From the cell containing the given text, extract its center point as [X, Y] coordinate. 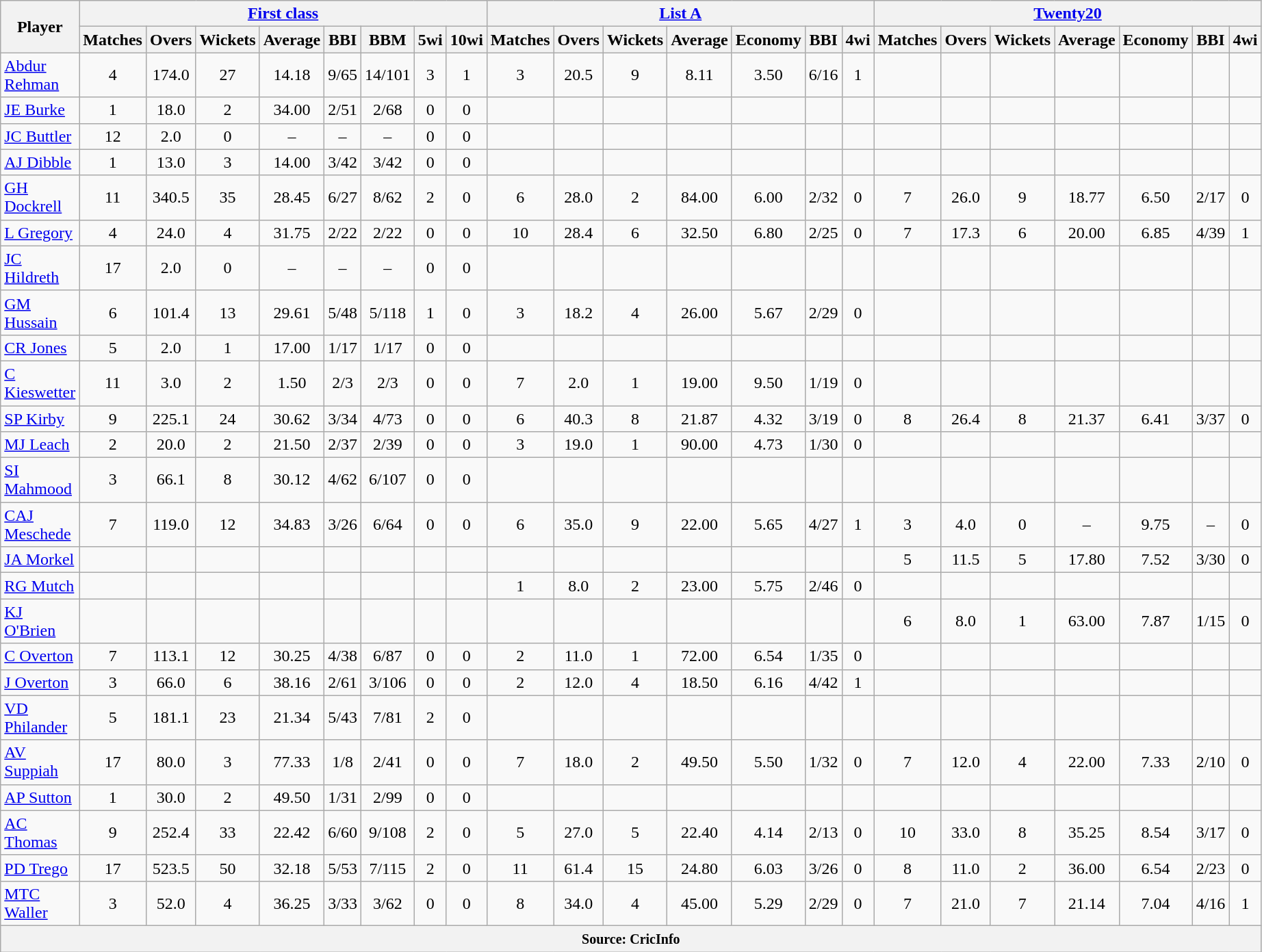
34.00 [292, 110]
GM Hussain [40, 312]
11.5 [966, 560]
BBM [387, 40]
26.4 [966, 418]
VD Philander [40, 717]
3/34 [343, 418]
20.5 [578, 75]
35.0 [578, 524]
21.87 [699, 418]
30.62 [292, 418]
6.50 [1155, 197]
9.75 [1155, 524]
4/38 [343, 656]
1/30 [823, 445]
2/39 [387, 445]
1/35 [823, 656]
1/8 [343, 762]
1/31 [343, 797]
7/81 [387, 717]
34.0 [578, 903]
JA Morkel [40, 560]
27.0 [578, 832]
Source: CricInfo [631, 938]
6.41 [1155, 418]
22.42 [292, 832]
2/51 [343, 110]
5wi [430, 40]
20.00 [1087, 233]
33.0 [966, 832]
22.40 [699, 832]
28.0 [578, 197]
6.80 [768, 233]
List A [680, 14]
5.29 [768, 903]
26.00 [699, 312]
3/62 [387, 903]
32.50 [699, 233]
3.0 [170, 383]
26.0 [966, 197]
90.00 [699, 445]
2/17 [1211, 197]
101.4 [170, 312]
L Gregory [40, 233]
20.0 [170, 445]
RG Mutch [40, 586]
1/19 [823, 383]
5.75 [768, 586]
3/37 [1211, 418]
66.0 [170, 682]
Player [40, 27]
5.67 [768, 312]
38.16 [292, 682]
24.80 [699, 868]
34.83 [292, 524]
C Kieswetter [40, 383]
6/27 [343, 197]
35 [227, 197]
6.00 [768, 197]
5/48 [343, 312]
50 [227, 868]
7.87 [1155, 621]
5/53 [343, 868]
18.77 [1087, 197]
6/16 [823, 75]
35.25 [1087, 832]
30.25 [292, 656]
Twenty20 [1068, 14]
KJ O'Brien [40, 621]
21.34 [292, 717]
J Overton [40, 682]
66.1 [170, 480]
5.50 [768, 762]
6/87 [387, 656]
14/101 [387, 75]
21.0 [966, 903]
10wi [467, 40]
2/10 [1211, 762]
4/73 [387, 418]
6/107 [387, 480]
28.4 [578, 233]
17.80 [1087, 560]
3/106 [387, 682]
4.14 [768, 832]
9.50 [768, 383]
21.14 [1087, 903]
AV Suppiah [40, 762]
45.00 [699, 903]
C Overton [40, 656]
4/62 [343, 480]
24.0 [170, 233]
4/16 [1211, 903]
AC Thomas [40, 832]
CAJ Meschede [40, 524]
225.1 [170, 418]
77.33 [292, 762]
4.0 [966, 524]
340.5 [170, 197]
33 [227, 832]
30.0 [170, 797]
7.52 [1155, 560]
1/32 [823, 762]
GH Dockrell [40, 197]
3/17 [1211, 832]
4.73 [768, 445]
4/39 [1211, 233]
181.1 [170, 717]
5/118 [387, 312]
63.00 [1087, 621]
27 [227, 75]
CR Jones [40, 348]
2/37 [343, 445]
6.03 [768, 868]
2/46 [823, 586]
36.25 [292, 903]
36.00 [1087, 868]
24 [227, 418]
23 [227, 717]
8/62 [387, 197]
JC Hildreth [40, 268]
8.11 [699, 75]
15 [635, 868]
AP Sutton [40, 797]
9/108 [387, 832]
32.18 [292, 868]
6/64 [387, 524]
JC Buttler [40, 136]
29.61 [292, 312]
2/25 [823, 233]
SP Kirby [40, 418]
252.4 [170, 832]
SI Mahmood [40, 480]
13 [227, 312]
7.04 [1155, 903]
Abdur Rehman [40, 75]
3/19 [823, 418]
80.0 [170, 762]
52.0 [170, 903]
PD Trego [40, 868]
JE Burke [40, 110]
2/41 [387, 762]
AJ Dibble [40, 162]
3/33 [343, 903]
3/30 [1211, 560]
84.00 [699, 197]
523.5 [170, 868]
21.37 [1087, 418]
2/68 [387, 110]
8.54 [1155, 832]
6.85 [1155, 233]
7.33 [1155, 762]
4/27 [823, 524]
1.50 [292, 383]
18.2 [578, 312]
113.1 [170, 656]
2/99 [387, 797]
14.00 [292, 162]
MJ Leach [40, 445]
1/15 [1211, 621]
18.50 [699, 682]
6/60 [343, 832]
72.00 [699, 656]
13.0 [170, 162]
23.00 [699, 586]
9/65 [343, 75]
4/42 [823, 682]
2/23 [1211, 868]
30.12 [292, 480]
31.75 [292, 233]
MTC Waller [40, 903]
First class [283, 14]
17.3 [966, 233]
19.00 [699, 383]
119.0 [170, 524]
5/43 [343, 717]
2/32 [823, 197]
17.00 [292, 348]
5.65 [768, 524]
14.18 [292, 75]
40.3 [578, 418]
19.0 [578, 445]
3.50 [768, 75]
174.0 [170, 75]
2/61 [343, 682]
2/13 [823, 832]
4.32 [768, 418]
21.50 [292, 445]
7/115 [387, 868]
61.4 [578, 868]
28.45 [292, 197]
6.16 [768, 682]
